Return (x, y) of the center of cell containing provided text 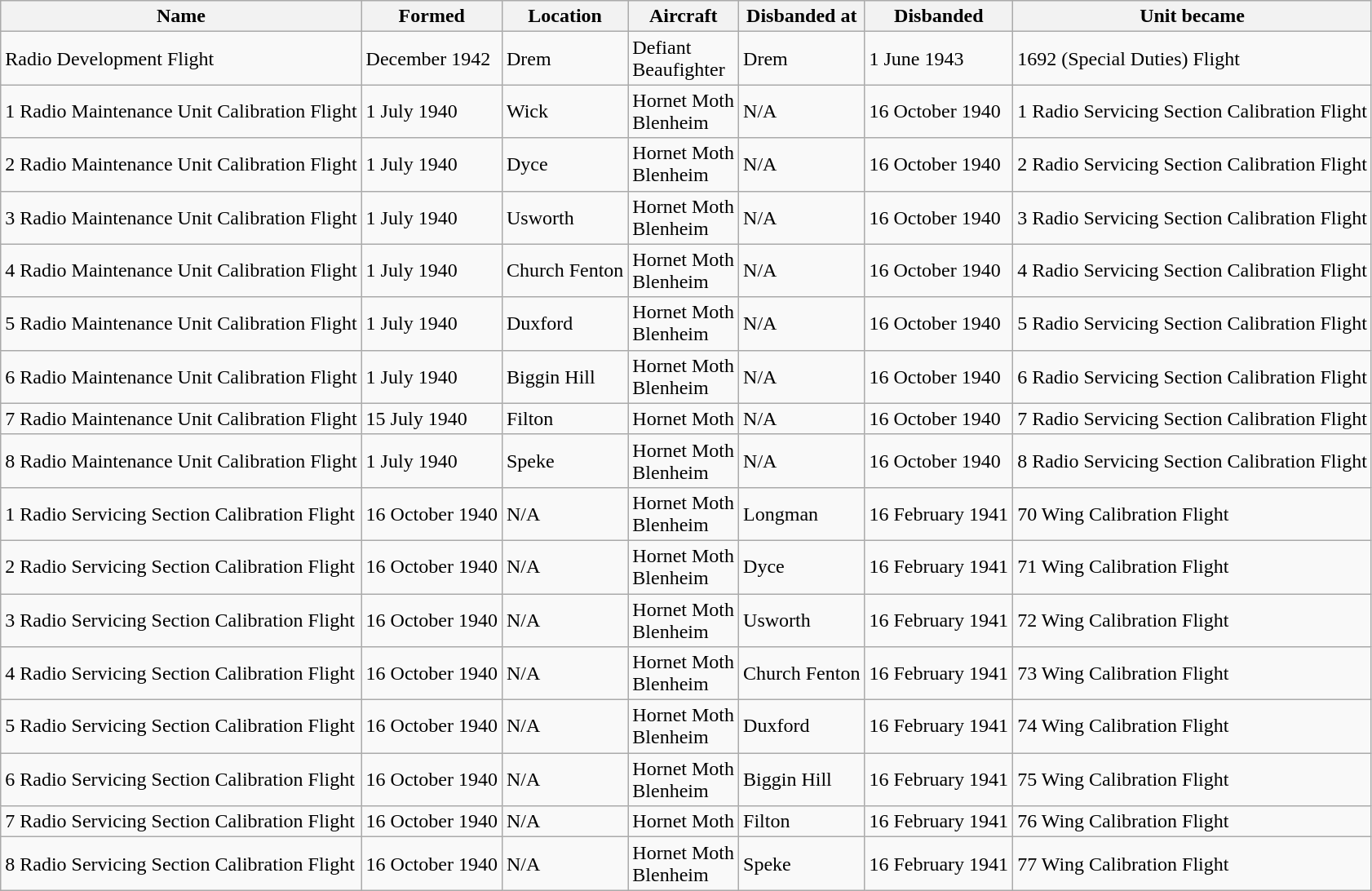
Wick (564, 111)
Disbanded at (802, 16)
76 Wing Calibration Flight (1193, 822)
1 Radio Maintenance Unit Calibration Flight (181, 111)
70 Wing Calibration Flight (1193, 514)
Name (181, 16)
6 Radio Maintenance Unit Calibration Flight (181, 377)
2 Radio Maintenance Unit Calibration Flight (181, 165)
8 Radio Maintenance Unit Calibration Flight (181, 460)
Radio Development Flight (181, 59)
3 Radio Maintenance Unit Calibration Flight (181, 217)
Disbanded (939, 16)
DefiantBeaufighter (684, 59)
72 Wing Calibration Flight (1193, 620)
4 Radio Maintenance Unit Calibration Flight (181, 271)
74 Wing Calibration Flight (1193, 726)
75 Wing Calibration Flight (1193, 780)
December 1942 (432, 59)
Unit became (1193, 16)
Aircraft (684, 16)
71 Wing Calibration Flight (1193, 566)
1692 (Special Duties) Flight (1193, 59)
Location (564, 16)
77 Wing Calibration Flight (1193, 863)
15 July 1940 (432, 419)
73 Wing Calibration Flight (1193, 674)
Longman (802, 514)
7 Radio Maintenance Unit Calibration Flight (181, 419)
Formed (432, 16)
5 Radio Maintenance Unit Calibration Flight (181, 323)
1 June 1943 (939, 59)
